Output the (X, Y) coordinate of the center of the cell containing the given text.  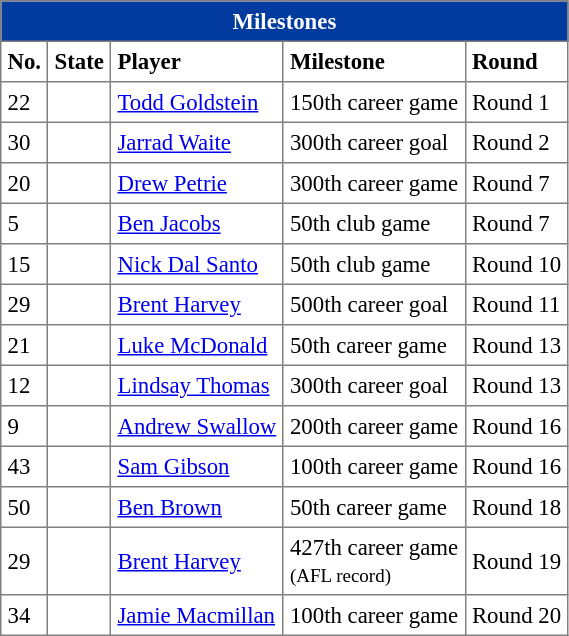
Round 11 (516, 304)
427th career game(AFL record) (374, 561)
Round 10 (516, 264)
9 (24, 426)
Round 2 (516, 142)
300th career game (374, 183)
Ben Jacobs (197, 223)
Round (516, 61)
State (80, 61)
Round 1 (516, 102)
20 (24, 183)
Milestone (374, 61)
15 (24, 264)
5 (24, 223)
34 (24, 615)
30 (24, 142)
43 (24, 466)
500th career goal (374, 304)
Round 18 (516, 507)
12 (24, 385)
Round 20 (516, 615)
200th career game (374, 426)
50 (24, 507)
21 (24, 345)
Sam Gibson (197, 466)
22 (24, 102)
Milestones (284, 21)
Nick Dal Santo (197, 264)
Todd Goldstein (197, 102)
No. (24, 61)
150th career game (374, 102)
Round 19 (516, 561)
Drew Petrie (197, 183)
Player (197, 61)
Jarrad Waite (197, 142)
Ben Brown (197, 507)
Lindsay Thomas (197, 385)
Luke McDonald (197, 345)
Andrew Swallow (197, 426)
Jamie Macmillan (197, 615)
